Provide the (x, y) coordinate of the cell's center where the given text is located.  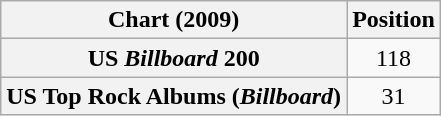
US Billboard 200 (174, 58)
118 (394, 58)
Position (394, 20)
US Top Rock Albums (Billboard) (174, 96)
31 (394, 96)
Chart (2009) (174, 20)
